Return (X, Y) of the center of cell containing provided text 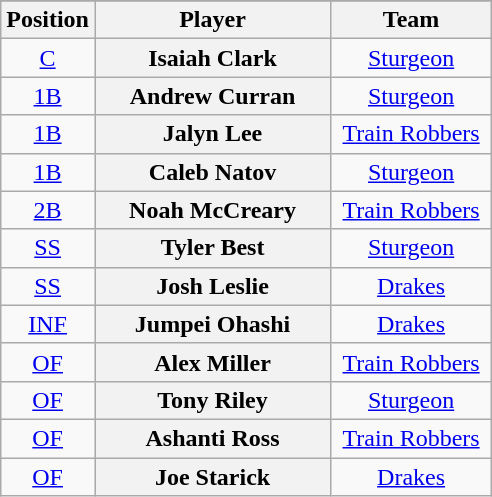
Noah McCreary (212, 210)
Andrew Curran (212, 96)
Tony Riley (212, 400)
Joe Starick (212, 477)
Jumpei Ohashi (212, 324)
Ashanti Ross (212, 438)
Tyler Best (212, 248)
Josh Leslie (212, 286)
Position (48, 20)
Team (412, 20)
INF (48, 324)
Caleb Natov (212, 172)
Alex Miller (212, 362)
Jalyn Lee (212, 134)
2B (48, 210)
Isaiah Clark (212, 58)
Player (212, 20)
C (48, 58)
